Output the [x, y] coordinate of the center of the cell containing the given text.  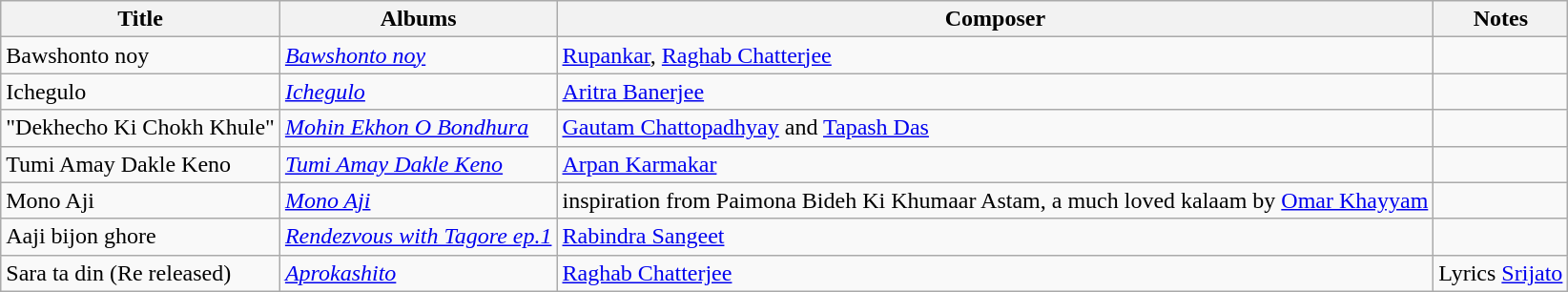
Notes [1501, 19]
Raghab Chatterjee [996, 273]
Title [141, 19]
Aprokashito [418, 273]
Gautam Chattopadhyay and Tapash Das [996, 128]
Mohin Ekhon O Bondhura [418, 128]
Rabindra Sangeet [996, 237]
Arpan Karmakar [996, 164]
Rupankar, Raghab Chatterjee [996, 55]
Aritra Banerjee [996, 92]
Rendezvous with Tagore ep.1 [418, 237]
inspiration from Paimona Bideh Ki Khumaar Astam, a much loved kalaam by Omar Khayyam [996, 200]
Aaji bijon ghore [141, 237]
"Dekhecho Ki Chokh Khule" [141, 128]
Sara ta din (Re released) [141, 273]
Composer [996, 19]
Lyrics Srijato [1501, 273]
Albums [418, 19]
